Search for the cell housing the specified text and yield its (X, Y) center coordinate. 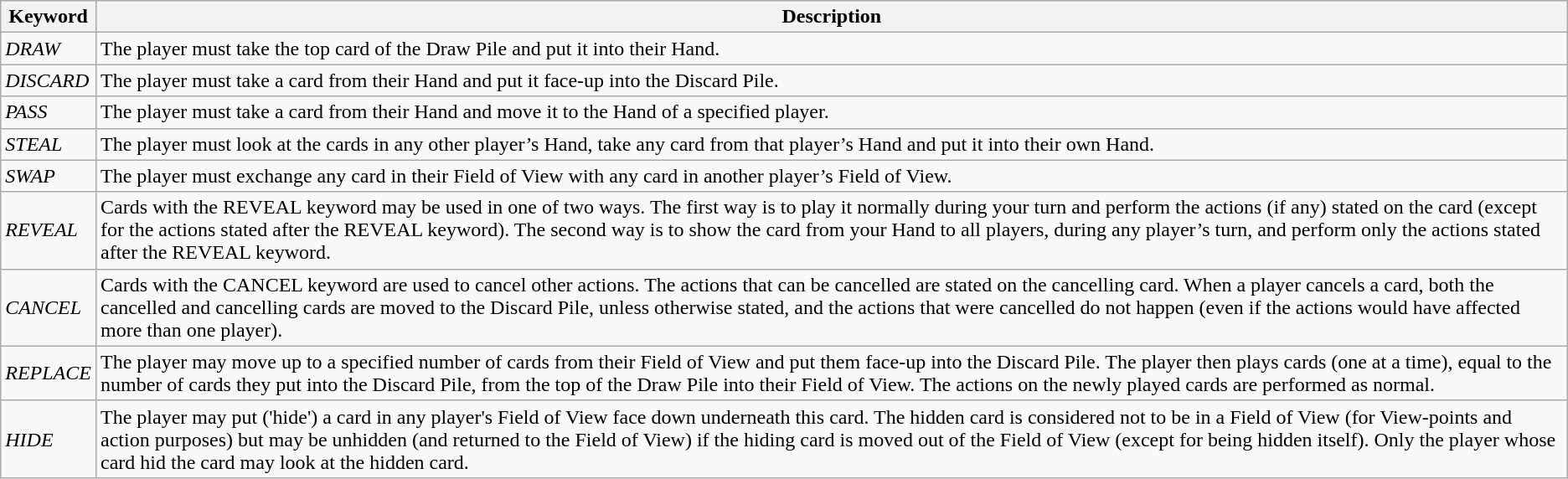
DRAW (49, 49)
REVEAL (49, 230)
The player must take a card from their Hand and move it to the Hand of a specified player. (831, 112)
Description (831, 17)
HIDE (49, 439)
REPLACE (49, 373)
CANCEL (49, 307)
PASS (49, 112)
The player must take a card from their Hand and put it face-up into the Discard Pile. (831, 80)
Keyword (49, 17)
DISCARD (49, 80)
The player must take the top card of the Draw Pile and put it into their Hand. (831, 49)
SWAP (49, 176)
STEAL (49, 144)
The player must exchange any card in their Field of View with any card in another player’s Field of View. (831, 176)
The player must look at the cards in any other player’s Hand, take any card from that player’s Hand and put it into their own Hand. (831, 144)
